Output the [x, y] coordinate of the center of the cell containing the given text.  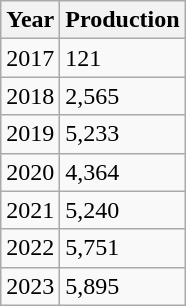
5,895 [122, 286]
5,233 [122, 134]
2019 [30, 134]
5,751 [122, 248]
2,565 [122, 96]
2023 [30, 286]
2018 [30, 96]
121 [122, 58]
4,364 [122, 172]
2022 [30, 248]
2020 [30, 172]
2021 [30, 210]
2017 [30, 58]
5,240 [122, 210]
Year [30, 20]
Production [122, 20]
